Search for the cell housing the specified text and yield its (X, Y) center coordinate. 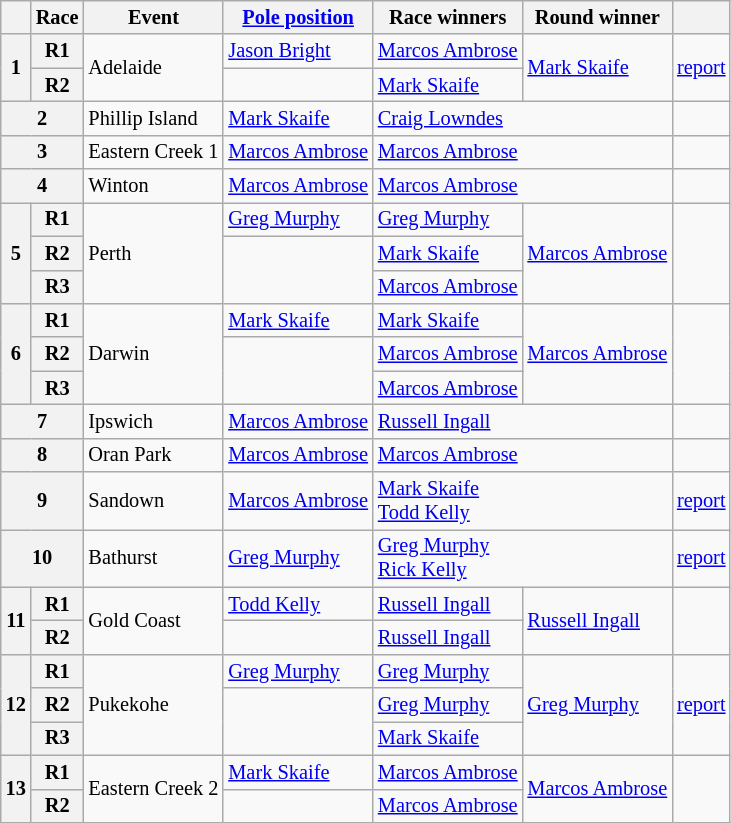
Race (58, 17)
Event (153, 17)
5 (16, 252)
4 (42, 186)
Sandown (153, 501)
Darwin (153, 354)
10 (42, 558)
Race winners (448, 17)
1 (16, 68)
Eastern Creek 2 (153, 788)
Phillip Island (153, 118)
Pukekohe (153, 704)
Round winner (597, 17)
Jason Bright (298, 51)
3 (42, 152)
Winton (153, 186)
11 (16, 620)
Craig Lowndes (522, 118)
Eastern Creek 1 (153, 152)
6 (16, 354)
Mark Skaife Todd Kelly (522, 501)
Gold Coast (153, 620)
Ipswich (153, 421)
Todd Kelly (298, 604)
2 (42, 118)
Bathurst (153, 558)
12 (16, 704)
8 (42, 455)
13 (16, 788)
Pole position (298, 17)
Greg Murphy Rick Kelly (522, 558)
7 (42, 421)
Adelaide (153, 68)
9 (42, 501)
Perth (153, 252)
Oran Park (153, 455)
